Return (X, Y) of the center of cell containing provided text 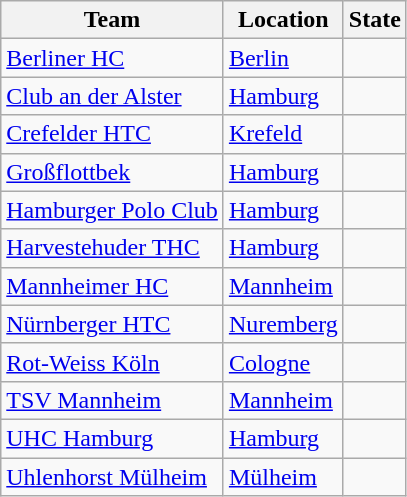
Cologne (283, 362)
Nuremberg (283, 324)
Team (112, 20)
TSV Mannheim (112, 400)
Club an der Alster (112, 96)
State (374, 20)
Krefeld (283, 134)
Harvestehuder THC (112, 248)
Rot-Weiss Köln (112, 362)
Berliner HC (112, 58)
UHC Hamburg (112, 438)
Crefelder HTC (112, 134)
Berlin (283, 58)
Location (283, 20)
Großflottbek (112, 172)
Mülheim (283, 477)
Mannheimer HC (112, 286)
Nürnberger HTC (112, 324)
Hamburger Polo Club (112, 210)
Uhlenhorst Mülheim (112, 477)
